Extract the [X, Y] coordinate from the center of the cell holding the provided text.  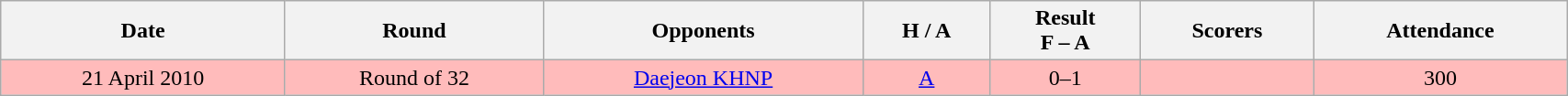
Date [143, 31]
21 April 2010 [143, 78]
Round of 32 [413, 78]
Opponents [703, 31]
0–1 [1066, 78]
Attendance [1440, 31]
A [927, 78]
300 [1440, 78]
Daejeon KHNP [703, 78]
Scorers [1227, 31]
H / A [927, 31]
Round [413, 31]
ResultF – A [1066, 31]
